Pinpoint the cell where the given text exists, returning its [X, Y] midpoint coordinate. 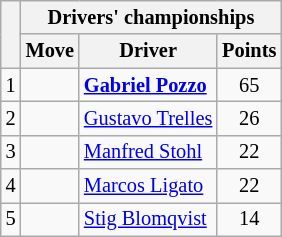
Move [50, 51]
Stig Blomqvist [148, 219]
1 [11, 85]
4 [11, 186]
3 [11, 152]
14 [249, 219]
Gabriel Pozzo [148, 85]
65 [249, 85]
2 [11, 118]
Gustavo Trelles [148, 118]
Driver [148, 51]
Drivers' championships [152, 17]
Marcos Ligato [148, 186]
Manfred Stohl [148, 152]
Points [249, 51]
5 [11, 219]
26 [249, 118]
